Extract the [x, y] coordinate from the center of the cell holding the provided text.  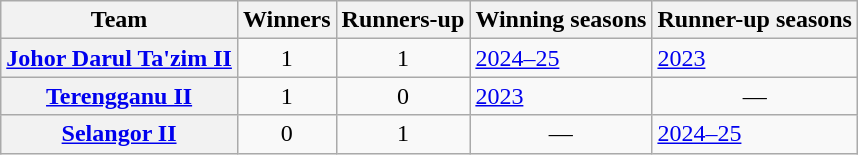
Runner-up seasons [755, 20]
Winners [286, 20]
Runners-up [403, 20]
Johor Darul Ta'zim II [120, 58]
Team [120, 20]
Terengganu II [120, 96]
Winning seasons [561, 20]
Selangor II [120, 134]
